Output the (X, Y) coordinate of the center of the cell containing the given text.  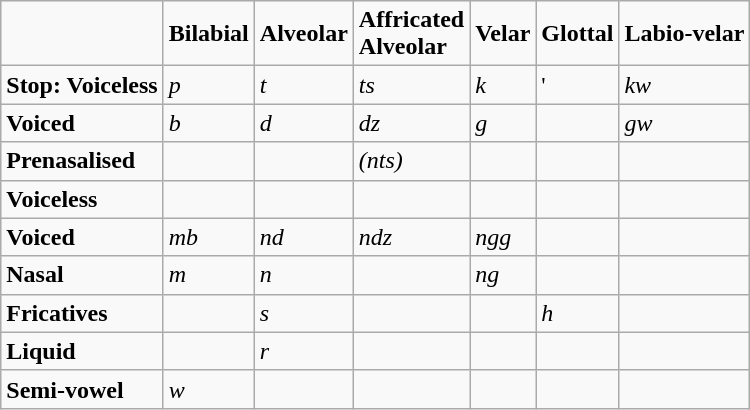
k (503, 85)
r (304, 351)
Alveolar (304, 34)
gw (684, 123)
Velar (503, 34)
' (578, 85)
t (304, 85)
Fricatives (82, 313)
Bilabial (208, 34)
nd (304, 237)
g (503, 123)
ngg (503, 237)
mb (208, 237)
b (208, 123)
kw (684, 85)
s (304, 313)
ndz (411, 237)
(nts) (411, 161)
p (208, 85)
AffricatedAlveolar (411, 34)
Prenasalised (82, 161)
Nasal (82, 275)
Glottal (578, 34)
ng (503, 275)
w (208, 389)
Labio-velar (684, 34)
dz (411, 123)
m (208, 275)
d (304, 123)
h (578, 313)
ts (411, 85)
Semi-vowel (82, 389)
Liquid (82, 351)
Voiceless (82, 199)
n (304, 275)
Stop: Voiceless (82, 85)
